Search for the cell housing the specified text and yield its (x, y) center coordinate. 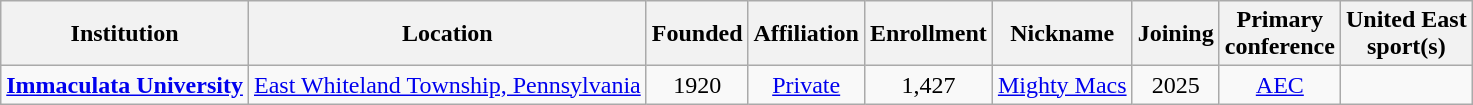
Institution (125, 34)
Private (806, 85)
Location (447, 34)
1,427 (928, 85)
Joining (1176, 34)
United Eastsport(s) (1406, 34)
Primaryconference (1280, 34)
Enrollment (928, 34)
AEC (1280, 85)
Mighty Macs (1062, 85)
Nickname (1062, 34)
2025 (1176, 85)
Immaculata University (125, 85)
Affiliation (806, 34)
Founded (697, 34)
1920 (697, 85)
East Whiteland Township, Pennsylvania (447, 85)
